Provide the [X, Y] coordinate of the cell's center where the given text is located.  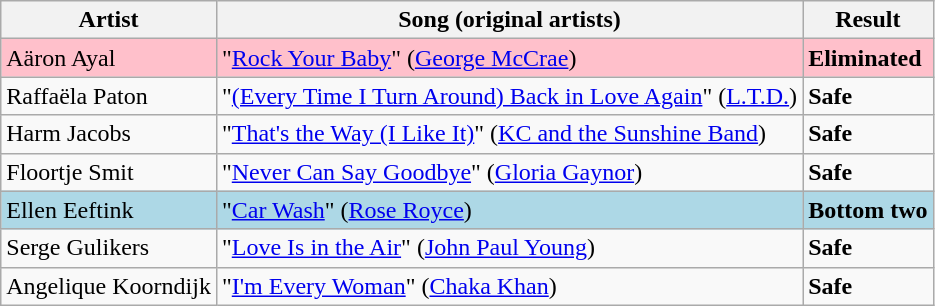
"(Every Time I Turn Around) Back in Love Again" (L.T.D.) [509, 96]
Serge Gulikers [109, 248]
"Car Wash" (Rose Royce) [509, 210]
Eliminated [868, 58]
Raffaëla Paton [109, 96]
Harm Jacobs [109, 134]
Floortje Smit [109, 172]
"Love Is in the Air" (John Paul Young) [509, 248]
"Rock Your Baby" (George McCrae) [509, 58]
Angelique Koorndijk [109, 286]
"Never Can Say Goodbye" (Gloria Gaynor) [509, 172]
Artist [109, 20]
Bottom two [868, 210]
Ellen Eeftink [109, 210]
Result [868, 20]
"I'm Every Woman" (Chaka Khan) [509, 286]
"That's the Way (I Like It)" (KC and the Sunshine Band) [509, 134]
Aäron Ayal [109, 58]
Song (original artists) [509, 20]
